Capture the cell that displays the provided text and extract its (x, y) central coordinate. 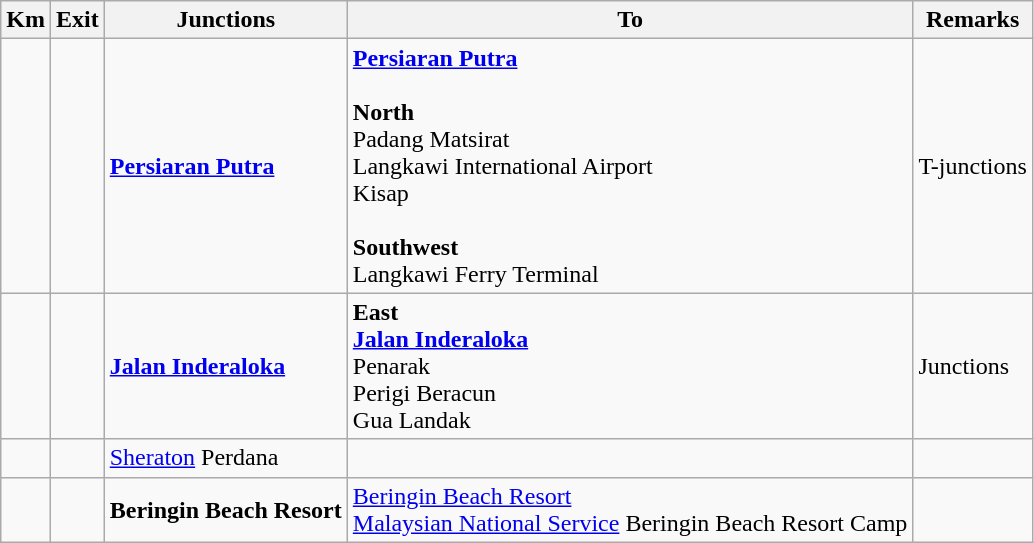
Sheraton Perdana (226, 458)
To (630, 20)
Persiaran Putra (226, 166)
Km (26, 20)
Exit (77, 20)
East Jalan InderalokaPenarakPerigi BeracunGua Landak (630, 366)
T-junctions (973, 166)
Remarks (973, 20)
Beringin Beach ResortMalaysian National Service Beringin Beach Resort Camp (630, 510)
Jalan Inderaloka (226, 366)
Persiaran PutraNorthPadang MatsiratLangkawi International Airport KisapSouthwestLangkawi Ferry Terminal (630, 166)
Beringin Beach Resort (226, 510)
